Identify which cell holds the provided text, then report its [X, Y] central coordinate. 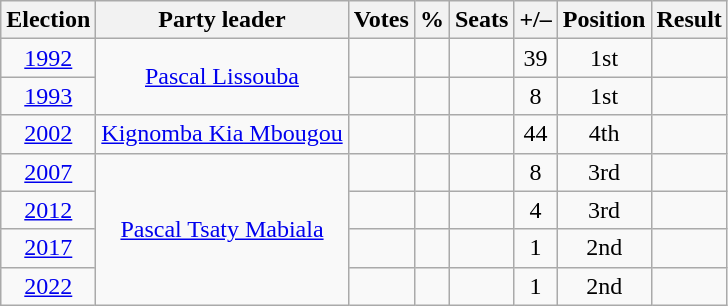
2012 [48, 210]
Seats [481, 20]
1993 [48, 96]
Party leader [222, 20]
Election [48, 20]
Pascal Lissouba [222, 77]
Kignomba Kia Mbougou [222, 134]
2002 [48, 134]
Votes [381, 20]
4th [604, 134]
Pascal Tsaty Mabiala [222, 229]
Result [689, 20]
% [432, 20]
+/– [536, 20]
4 [536, 210]
44 [536, 134]
39 [536, 58]
Position [604, 20]
2017 [48, 248]
2007 [48, 172]
2022 [48, 286]
1992 [48, 58]
